Identify which cell holds the provided text, then report its (x, y) central coordinate. 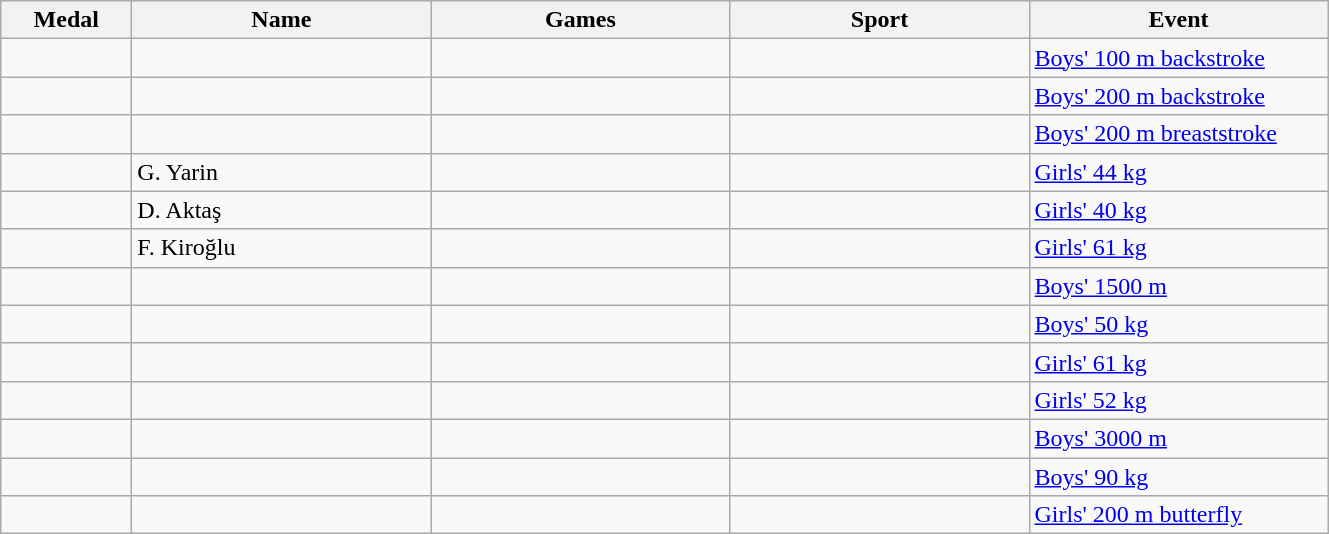
F. Kiroğlu (282, 248)
Games (580, 20)
Boys' 100 m backstroke (1178, 58)
Boys' 200 m breaststroke (1178, 134)
G. Yarin (282, 172)
Boys' 200 m backstroke (1178, 96)
Boys' 90 kg (1178, 477)
Boys' 1500 m (1178, 286)
Boys' 50 kg (1178, 324)
Girls' 200 m butterfly (1178, 515)
Name (282, 20)
Event (1178, 20)
D. Aktaş (282, 210)
Boys' 3000 m (1178, 438)
Medal (66, 20)
Girls' 44 kg (1178, 172)
Girls' 40 kg (1178, 210)
Sport (880, 20)
Girls' 52 kg (1178, 400)
